Extract the (X, Y) coordinate from the center of the cell holding the provided text.  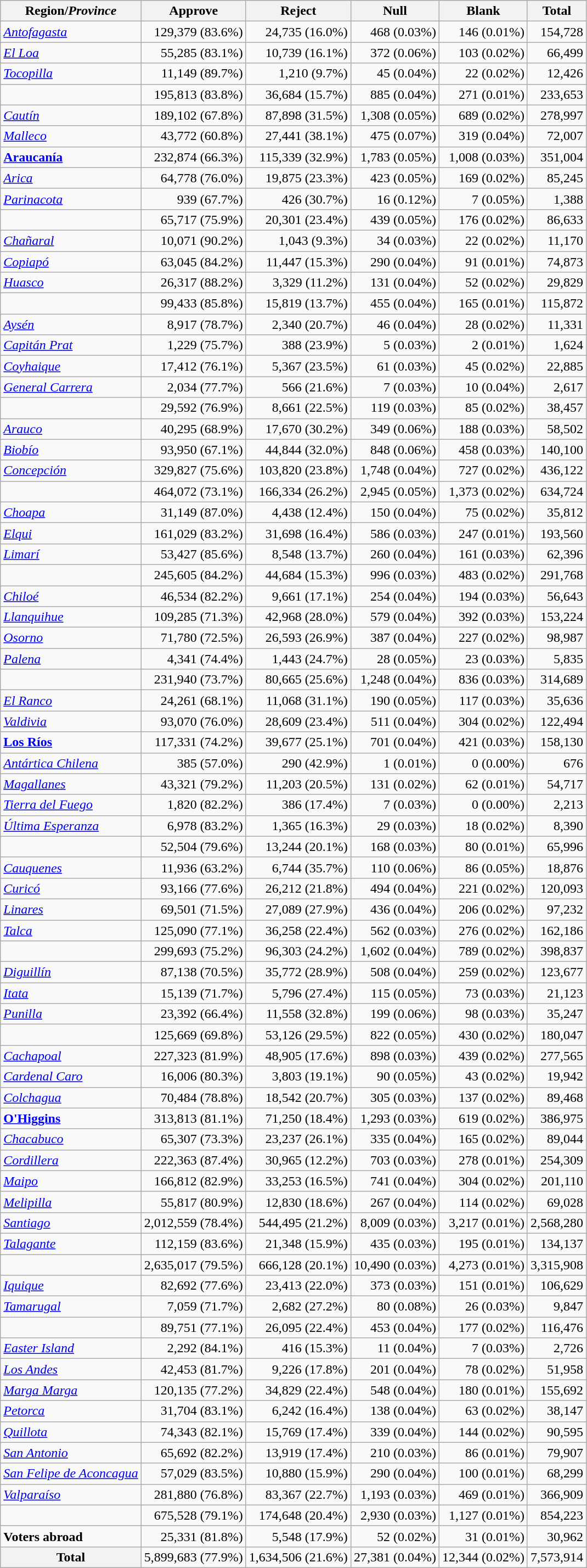
27,089 (27.9%) (298, 909)
21,348 (15.9%) (298, 1244)
1,388 (556, 199)
80 (0.01%) (483, 847)
12,344 (0.02%) (483, 1557)
43,772 (60.8%) (193, 136)
174,648 (20.4%) (298, 1515)
494 (0.04%) (395, 888)
134,137 (556, 1244)
562 (0.03%) (395, 931)
271 (0.01%) (483, 94)
122,494 (556, 721)
6,978 (83.2%) (193, 826)
161,029 (83.2%) (193, 533)
11 (0.04%) (395, 1348)
314,689 (556, 680)
10,739 (16.1%) (298, 53)
Tamarugal (71, 1307)
20,301 (23.4%) (298, 220)
233,653 (556, 94)
3,217 (0.01%) (483, 1223)
Malleco (71, 136)
93,070 (76.0%) (193, 721)
4,341 (74.4%) (193, 659)
29 (0.03%) (395, 826)
254 (0.04%) (395, 596)
45 (0.04%) (395, 74)
16 (0.12%) (395, 199)
35,812 (556, 512)
San Antonio (71, 1453)
351,004 (556, 157)
86 (0.01%) (483, 1453)
29,592 (76.9%) (193, 408)
305 (0.03%) (395, 1097)
299,693 (75.2%) (193, 951)
227 (0.02%) (483, 638)
836 (0.03%) (483, 680)
35,636 (556, 701)
2,034 (77.7%) (193, 387)
180,047 (556, 1035)
161 (0.03%) (483, 554)
1,783 (0.05%) (395, 157)
5,548 (17.9%) (298, 1536)
114 (0.02%) (483, 1202)
Petorca (71, 1411)
73 (0.03%) (483, 993)
27,441 (38.1%) (298, 136)
115,339 (32.9%) (298, 157)
426 (30.7%) (298, 199)
Chiloé (71, 596)
166,812 (82.9%) (193, 1181)
5,367 (23.5%) (298, 366)
Araucanía (71, 157)
2,635,017 (79.5%) (193, 1264)
168 (0.03%) (395, 847)
98 (0.03%) (483, 1014)
48,905 (17.6%) (298, 1056)
11,558 (32.8%) (298, 1014)
195 (0.01%) (483, 1244)
Blank (483, 11)
195,813 (83.8%) (193, 94)
436,122 (556, 471)
392 (0.03%) (483, 617)
Colchagua (71, 1097)
123,677 (556, 972)
483 (0.02%) (483, 575)
85 (0.02%) (483, 408)
276 (0.02%) (483, 931)
24,735 (16.0%) (298, 32)
453 (0.04%) (395, 1328)
210 (0.03%) (395, 1453)
12,426 (556, 74)
63,045 (84.2%) (193, 262)
Antofagasta (71, 32)
12,830 (18.6%) (298, 1202)
110 (0.06%) (395, 867)
Valdivia (71, 721)
222,363 (87.4%) (193, 1160)
65,717 (75.9%) (193, 220)
119 (0.03%) (395, 408)
46 (0.04%) (395, 324)
180 (0.01%) (483, 1390)
2,726 (556, 1348)
42,968 (28.0%) (298, 617)
5,835 (556, 659)
22,885 (556, 366)
339 (0.04%) (395, 1432)
939 (67.7%) (193, 199)
83,367 (22.7%) (298, 1494)
151 (0.01%) (483, 1286)
Los Andes (71, 1369)
82,692 (77.6%) (193, 1286)
11,068 (31.1%) (298, 701)
18,542 (20.7%) (298, 1097)
1,820 (82.2%) (193, 805)
44,684 (15.3%) (298, 575)
29,829 (556, 283)
511 (0.04%) (395, 721)
100 (0.01%) (483, 1474)
455 (0.04%) (395, 304)
Reject (298, 11)
1,443 (24.7%) (298, 659)
701 (0.04%) (395, 742)
469 (0.01%) (483, 1494)
129,379 (83.6%) (193, 32)
2 (0.01%) (483, 345)
Chacabuco (71, 1139)
9,847 (556, 1307)
231,940 (73.7%) (193, 680)
366,909 (556, 1494)
4,273 (0.01%) (483, 1264)
260 (0.04%) (395, 554)
150 (0.04%) (395, 512)
188 (0.03%) (483, 429)
2,213 (556, 805)
26,095 (22.4%) (298, 1328)
80,665 (25.6%) (298, 680)
2,617 (556, 387)
2,012,559 (78.4%) (193, 1223)
544,495 (21.2%) (298, 1223)
25,331 (81.8%) (193, 1536)
106,629 (556, 1286)
193,560 (556, 533)
10 (0.04%) (483, 387)
703 (0.03%) (395, 1160)
1 (0.01%) (395, 763)
190 (0.05%) (395, 701)
8,390 (556, 826)
Coyhaique (71, 366)
Cautín (71, 115)
8,548 (13.7%) (298, 554)
1,043 (9.3%) (298, 240)
7,573,914 (556, 1557)
117,331 (74.2%) (193, 742)
4,438 (12.4%) (298, 512)
Copiapó (71, 262)
Talagante (71, 1244)
97,232 (556, 909)
86 (0.05%) (483, 867)
30,962 (556, 1536)
8,917 (78.7%) (193, 324)
566 (21.6%) (298, 387)
1,008 (0.03%) (483, 157)
162,186 (556, 931)
158,130 (556, 742)
90 (0.05%) (395, 1077)
165 (0.01%) (483, 304)
8,009 (0.03%) (395, 1223)
388 (23.9%) (298, 345)
468 (0.03%) (395, 32)
Los Ríos (71, 742)
421 (0.03%) (483, 742)
89,751 (77.1%) (193, 1328)
Null (395, 11)
439 (0.02%) (483, 1056)
Antártica Chilena (71, 763)
53,126 (29.5%) (298, 1035)
291,768 (556, 575)
11,203 (20.5%) (298, 784)
131 (0.02%) (395, 784)
El Loa (71, 53)
9,226 (17.8%) (298, 1369)
Quillota (71, 1432)
Última Esperanza (71, 826)
Tocopilla (71, 74)
398,837 (556, 951)
34 (0.03%) (395, 240)
789 (0.02%) (483, 951)
387 (0.04%) (395, 638)
140,100 (556, 450)
General Carrera (71, 387)
3,315,908 (556, 1264)
31,704 (83.1%) (193, 1411)
91 (0.01%) (483, 262)
2,340 (20.7%) (298, 324)
Diguillín (71, 972)
177 (0.02%) (483, 1328)
44,844 (32.0%) (298, 450)
17,670 (30.2%) (298, 429)
15,769 (17.4%) (298, 1432)
Huasco (71, 283)
43,321 (79.2%) (193, 784)
Arica (71, 178)
98,987 (556, 638)
Curicó (71, 888)
Linares (71, 909)
619 (0.02%) (483, 1118)
74,873 (556, 262)
131 (0.04%) (395, 283)
Biobío (71, 450)
71,780 (72.5%) (193, 638)
329,827 (75.6%) (193, 471)
430 (0.02%) (483, 1035)
51,958 (556, 1369)
194 (0.03%) (483, 596)
26,317 (88.2%) (193, 283)
137 (0.02%) (483, 1097)
90,595 (556, 1432)
Choapa (71, 512)
115,872 (556, 304)
2,682 (27.2%) (298, 1307)
120,135 (77.2%) (193, 1390)
27,381 (0.04%) (395, 1557)
259 (0.02%) (483, 972)
155,692 (556, 1390)
31 (0.01%) (483, 1536)
116,476 (556, 1328)
19,875 (23.3%) (298, 178)
154,728 (556, 32)
125,669 (69.8%) (193, 1035)
335 (0.04%) (395, 1139)
548 (0.04%) (395, 1390)
146 (0.01%) (483, 32)
7,059 (71.7%) (193, 1307)
848 (0.06%) (395, 450)
165 (0.02%) (483, 1139)
96,303 (24.2%) (298, 951)
65,996 (556, 847)
86,633 (556, 220)
85,245 (556, 178)
69,028 (556, 1202)
2,292 (84.1%) (193, 1348)
21,123 (556, 993)
62,396 (556, 554)
Cachapoal (71, 1056)
634,724 (556, 491)
1,293 (0.03%) (395, 1118)
43 (0.02%) (483, 1077)
61 (0.03%) (395, 366)
7 (0.05%) (483, 199)
23,392 (66.4%) (193, 1014)
Capitán Prat (71, 345)
Maipo (71, 1181)
579 (0.04%) (395, 617)
822 (0.05%) (395, 1035)
1,308 (0.05%) (395, 115)
11,149 (89.7%) (193, 74)
166,334 (26.2%) (298, 491)
10,071 (90.2%) (193, 240)
247 (0.01%) (483, 533)
2,945 (0.05%) (395, 491)
17,412 (76.1%) (193, 366)
206 (0.02%) (483, 909)
1,748 (0.04%) (395, 471)
Valparaíso (71, 1494)
Santiago (71, 1223)
99,433 (85.8%) (193, 304)
281,880 (76.8%) (193, 1494)
1,210 (9.7%) (298, 74)
Region/Province (71, 11)
33,253 (16.5%) (298, 1181)
153,224 (556, 617)
138 (0.04%) (395, 1411)
741 (0.04%) (395, 1181)
11,170 (556, 240)
66,499 (556, 53)
416 (15.3%) (298, 1348)
Chañaral (71, 240)
11,447 (15.3%) (298, 262)
1,624 (556, 345)
Voters abroad (71, 1536)
Parinacota (71, 199)
40,295 (68.9%) (193, 429)
Concepción (71, 471)
201 (0.04%) (395, 1369)
63 (0.02%) (483, 1411)
53,427 (85.6%) (193, 554)
O'Higgins (71, 1118)
45 (0.02%) (483, 366)
1,602 (0.04%) (395, 951)
78 (0.02%) (483, 1369)
1,127 (0.01%) (483, 1515)
24,261 (68.1%) (193, 701)
290 (42.9%) (298, 763)
199 (0.06%) (395, 1014)
169 (0.02%) (483, 178)
87,138 (70.5%) (193, 972)
267 (0.04%) (395, 1202)
28,609 (23.4%) (298, 721)
475 (0.07%) (395, 136)
Iquique (71, 1286)
71,250 (18.4%) (298, 1118)
31,698 (16.4%) (298, 533)
23,237 (26.1%) (298, 1139)
San Felipe de Aconcagua (71, 1474)
885 (0.04%) (395, 94)
65,307 (73.3%) (193, 1139)
38,457 (556, 408)
386 (17.4%) (298, 805)
56,643 (556, 596)
117 (0.03%) (483, 701)
385 (57.0%) (193, 763)
57,029 (83.5%) (193, 1474)
23,413 (22.0%) (298, 1286)
34,829 (22.4%) (298, 1390)
75 (0.02%) (483, 512)
Llanquihue (71, 617)
15,139 (71.7%) (193, 993)
18,876 (556, 867)
16,006 (80.3%) (193, 1077)
372 (0.06%) (395, 53)
93,950 (67.1%) (193, 450)
386,975 (556, 1118)
898 (0.03%) (395, 1056)
38,147 (556, 1411)
103 (0.02%) (483, 53)
Limarí (71, 554)
439 (0.05%) (395, 220)
586 (0.03%) (395, 533)
125,090 (77.1%) (193, 931)
666,128 (20.1%) (298, 1264)
109,285 (71.3%) (193, 617)
30,965 (12.2%) (298, 1160)
277,565 (556, 1056)
349 (0.06%) (395, 429)
19,942 (556, 1077)
508 (0.04%) (395, 972)
Osorno (71, 638)
Easter Island (71, 1348)
3,803 (19.1%) (298, 1077)
Itata (71, 993)
26 (0.03%) (483, 1307)
18 (0.02%) (483, 826)
1,365 (16.3%) (298, 826)
69,501 (71.5%) (193, 909)
35,772 (28.9%) (298, 972)
46,534 (82.2%) (193, 596)
74,343 (82.1%) (193, 1432)
26,212 (21.8%) (298, 888)
435 (0.03%) (395, 1244)
Arauco (71, 429)
Punilla (71, 1014)
70,484 (78.8%) (193, 1097)
373 (0.03%) (395, 1286)
93,166 (77.6%) (193, 888)
115 (0.05%) (395, 993)
5,796 (27.4%) (298, 993)
5 (0.03%) (395, 345)
Cordillera (71, 1160)
11,936 (63.2%) (193, 867)
1,634,506 (21.6%) (298, 1557)
28 (0.05%) (395, 659)
Aysén (71, 324)
Tierra del Fuego (71, 805)
5,899,683 (77.9%) (193, 1557)
120,093 (556, 888)
62 (0.01%) (483, 784)
23 (0.03%) (483, 659)
36,258 (22.4%) (298, 931)
1,193 (0.03%) (395, 1494)
144 (0.02%) (483, 1432)
1,248 (0.04%) (395, 680)
458 (0.03%) (483, 450)
Approve (193, 11)
79,907 (556, 1453)
31,149 (87.0%) (193, 512)
3,329 (11.2%) (298, 283)
55,817 (80.9%) (193, 1202)
El Ranco (71, 701)
227,323 (81.9%) (193, 1056)
36,684 (15.7%) (298, 94)
423 (0.05%) (395, 178)
176 (0.02%) (483, 220)
72,007 (556, 136)
464,072 (73.1%) (193, 491)
727 (0.02%) (483, 471)
245,605 (84.2%) (193, 575)
15,819 (13.7%) (298, 304)
996 (0.03%) (395, 575)
221 (0.02%) (483, 888)
13,919 (17.4%) (298, 1453)
87,898 (31.5%) (298, 115)
39,677 (25.1%) (298, 742)
319 (0.04%) (483, 136)
58,502 (556, 429)
10,880 (15.9%) (298, 1474)
6,744 (35.7%) (298, 867)
10,490 (0.03%) (395, 1264)
232,874 (66.3%) (193, 157)
64,778 (76.0%) (193, 178)
313,813 (81.1%) (193, 1118)
436 (0.04%) (395, 909)
89,468 (556, 1097)
689 (0.02%) (483, 115)
9,661 (17.1%) (298, 596)
65,692 (82.2%) (193, 1453)
89,044 (556, 1139)
189,102 (67.8%) (193, 115)
13,244 (20.1%) (298, 847)
26,593 (26.9%) (298, 638)
Elqui (71, 533)
54,717 (556, 784)
11,331 (556, 324)
278 (0.01%) (483, 1160)
55,285 (83.1%) (193, 53)
112,159 (83.6%) (193, 1244)
103,820 (23.8%) (298, 471)
68,299 (556, 1474)
1,229 (75.7%) (193, 345)
35,247 (556, 1014)
Magallanes (71, 784)
8,661 (22.5%) (298, 408)
675,528 (79.1%) (193, 1515)
854,223 (556, 1515)
80 (0.08%) (395, 1307)
Palena (71, 659)
2,568,280 (556, 1223)
Talca (71, 931)
Cauquenes (71, 867)
254,309 (556, 1160)
2,930 (0.03%) (395, 1515)
676 (556, 763)
Cardenal Caro (71, 1077)
52,504 (79.6%) (193, 847)
42,453 (81.7%) (193, 1369)
6,242 (16.4%) (298, 1411)
1,373 (0.02%) (483, 491)
201,110 (556, 1181)
28 (0.02%) (483, 324)
Melipilla (71, 1202)
Marga Marga (71, 1390)
278,997 (556, 115)
